Determine the [X, Y] coordinate at the center of the cell enclosing the given text.  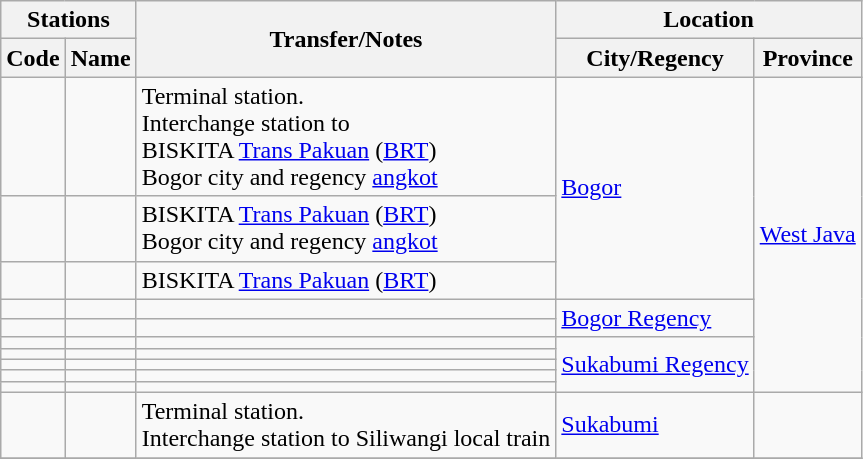
Sukabumi [655, 424]
BISKITA Trans Pakuan (BRT) Bogor city and regency angkot [346, 228]
Sukabumi Regency [655, 364]
Province [808, 58]
Transfer/Notes [346, 39]
Location [708, 20]
BISKITA Trans Pakuan (BRT) [346, 280]
Bogor Regency [655, 318]
Stations [68, 20]
Name [100, 58]
Terminal station.Interchange station to Siliwangi local train [346, 424]
City/Regency [655, 58]
West Java [808, 235]
Bogor [655, 188]
Code [33, 58]
Terminal station.Interchange station to BISKITA Trans Pakuan (BRT) Bogor city and regency angkot [346, 136]
